Detect which cell encompasses the target text, then output its (x, y) center coordinate. 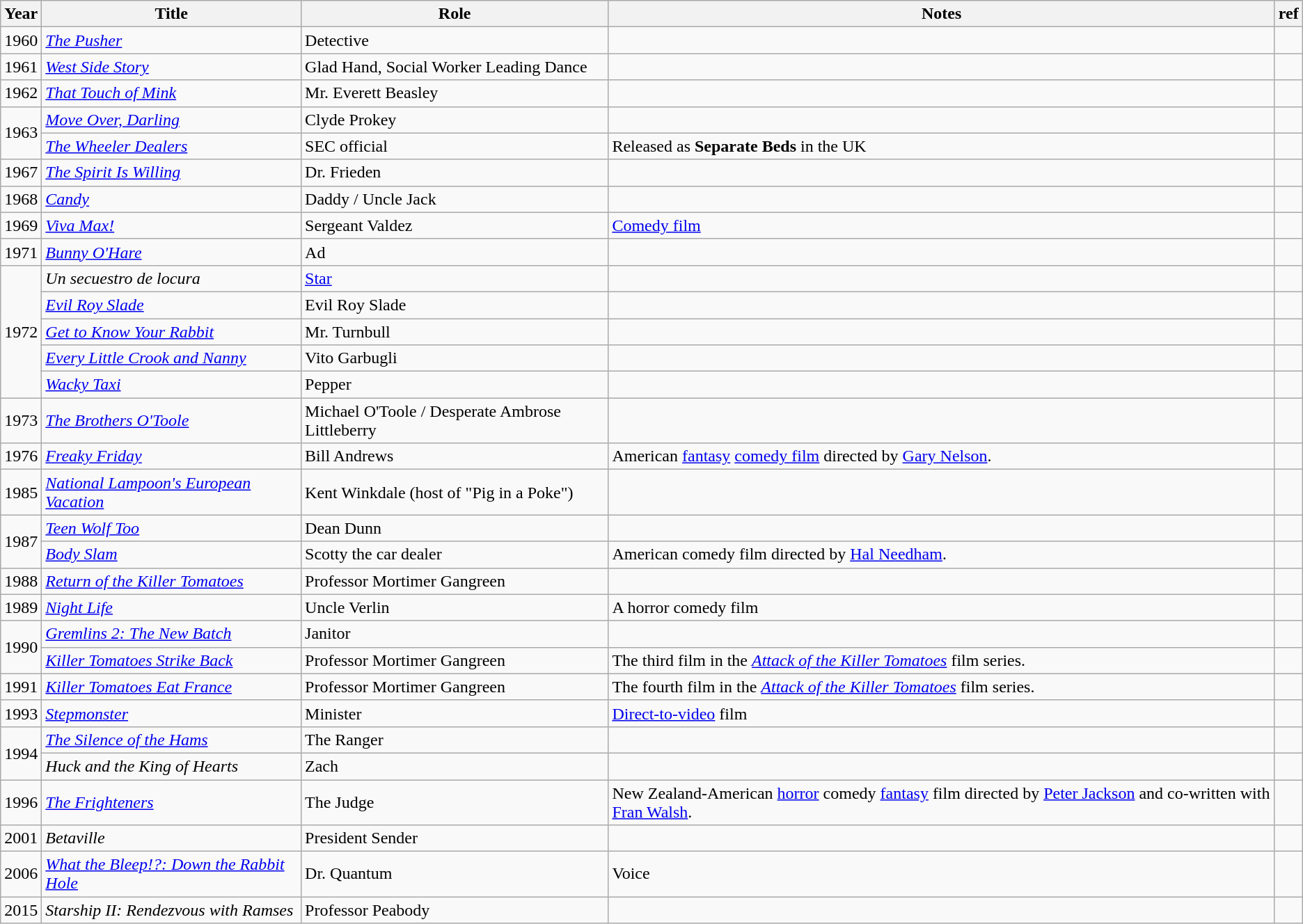
Bunny O'Hare (171, 252)
Direct-to-video film (941, 713)
The Brothers O'Toole (171, 420)
Get to Know Your Rabbit (171, 332)
Ad (455, 252)
1968 (21, 199)
Uncle Verlin (455, 607)
Killer Tomatoes Strike Back (171, 660)
New Zealand-American horror comedy fantasy film directed by Peter Jackson and co-written with Fran Walsh. (941, 802)
1987 (21, 541)
Year (21, 14)
Notes (941, 14)
Zach (455, 766)
Wacky Taxi (171, 385)
Dr. Frieden (455, 173)
Clyde Prokey (455, 120)
Return of the Killer Tomatoes (171, 581)
The third film in the Attack of the Killer Tomatoes film series. (941, 660)
Move Over, Darling (171, 120)
Gremlins 2: The New Batch (171, 634)
1993 (21, 713)
Michael O'Toole / Desperate Ambrose Littleberry (455, 420)
Released as Separate Beds in the UK (941, 146)
The Judge (455, 802)
1996 (21, 802)
Huck and the King of Hearts (171, 766)
The Silence of the Hams (171, 740)
Night Life (171, 607)
ref (1288, 14)
2006 (21, 874)
Star (455, 278)
1989 (21, 607)
Role (455, 14)
Every Little Crook and Nanny (171, 358)
American comedy film directed by Hal Needham. (941, 555)
2015 (21, 910)
What the Bleep!?: Down the Rabbit Hole (171, 874)
Glad Hand, Social Worker Leading Dance (455, 67)
1963 (21, 133)
American fantasy comedy film directed by Gary Nelson. (941, 456)
1967 (21, 173)
The Spirit Is Willing (171, 173)
A horror comedy film (941, 607)
Detective (455, 40)
1960 (21, 40)
National Lampoon's European Vacation (171, 493)
Candy (171, 199)
Pepper (455, 385)
Comedy film (941, 225)
That Touch of Mink (171, 93)
1969 (21, 225)
Mr. Turnbull (455, 332)
Title (171, 14)
Voice (941, 874)
Starship II: Rendezvous with Ramses (171, 910)
The Pusher (171, 40)
2001 (21, 838)
The Ranger (455, 740)
Stepmonster (171, 713)
The Wheeler Dealers (171, 146)
Professor Peabody (455, 910)
SEC official (455, 146)
Freaky Friday (171, 456)
1990 (21, 647)
West Side Story (171, 67)
1972 (21, 331)
1961 (21, 67)
Un secuestro de locura (171, 278)
The Frighteners (171, 802)
1994 (21, 753)
1991 (21, 687)
1985 (21, 493)
1973 (21, 420)
Dr. Quantum (455, 874)
1976 (21, 456)
Body Slam (171, 555)
Bill Andrews (455, 456)
1962 (21, 93)
Dean Dunn (455, 528)
1988 (21, 581)
Sergeant Valdez (455, 225)
Killer Tomatoes Eat France (171, 687)
The fourth film in the Attack of the Killer Tomatoes film series. (941, 687)
Kent Winkdale (host of "Pig in a Poke") (455, 493)
President Sender (455, 838)
Daddy / Uncle Jack (455, 199)
Scotty the car dealer (455, 555)
Janitor (455, 634)
Minister (455, 713)
Teen Wolf Too (171, 528)
Mr. Everett Beasley (455, 93)
Viva Max! (171, 225)
Betaville (171, 838)
1971 (21, 252)
Vito Garbugli (455, 358)
